Locate the cell with the specified text and output its [X, Y] center coordinate. 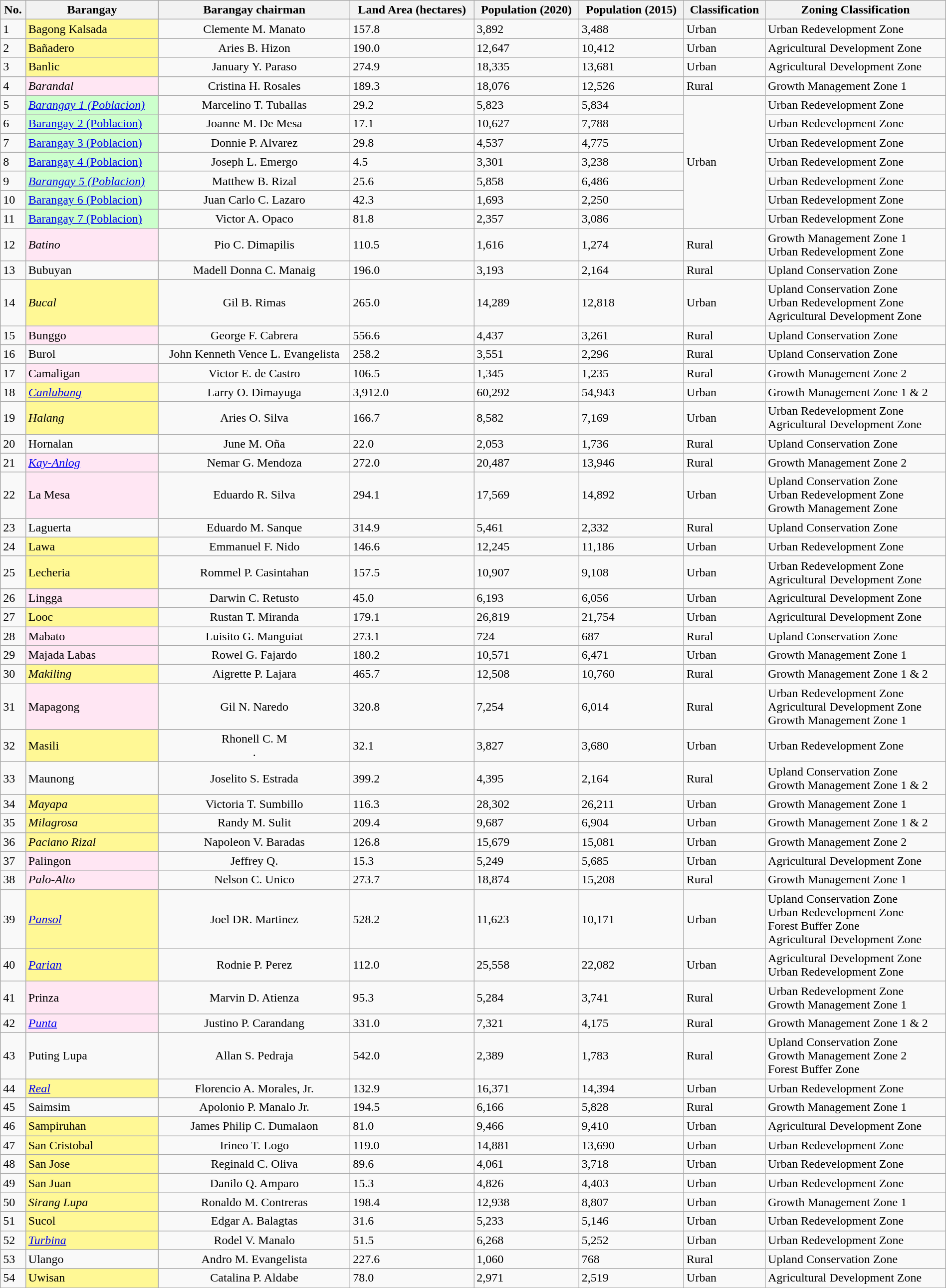
Barangay 6 (Poblacion) [92, 200]
San Juan [92, 1183]
Rodnie P. Perez [254, 965]
16 [13, 354]
29.2 [412, 105]
Prinza [92, 997]
32 [13, 746]
Parian [92, 965]
89.6 [412, 1164]
Reginald C. Oliva [254, 1164]
Cristina H. Rosales [254, 86]
Canlubang [92, 392]
3,718 [631, 1164]
25,558 [526, 965]
4,175 [631, 1023]
6,904 [631, 823]
Bagong Kalsada [92, 29]
14 [13, 303]
9 [13, 181]
June M. Oña [254, 444]
44 [13, 1088]
Pansol [92, 919]
13 [13, 270]
4.5 [412, 162]
Urban Redevelopment Zone Agricultural Development Zone [856, 418]
227.6 [412, 1259]
3,551 [526, 354]
Paciano Rizal [92, 842]
Darwin C. Retusto [254, 598]
2,250 [631, 200]
Gil B. Rimas [254, 303]
3,261 [631, 335]
San Cristobal [92, 1145]
38 [13, 880]
Nelson C. Unico [254, 880]
10,907 [526, 572]
8,807 [631, 1202]
Emmanuel F. Nido [254, 546]
1,345 [526, 373]
5,834 [631, 105]
Palingon [92, 861]
50 [13, 1202]
Makiling [92, 674]
Aigrette P. Lajara [254, 674]
January Y. Paraso [254, 67]
Bañadero [92, 48]
106.5 [412, 373]
2,296 [631, 354]
116.3 [412, 804]
27 [13, 617]
157.8 [412, 29]
Aries O. Silva [254, 418]
Rowel G. Fajardo [254, 655]
1,274 [631, 245]
John Kenneth Vence L. Evangelista [254, 354]
17 [13, 373]
Punta [92, 1023]
Rommel P. Casintahan [254, 572]
Population (2015) [631, 10]
78.0 [412, 1278]
28,302 [526, 804]
18,076 [526, 86]
Luisito G. Manguiat [254, 636]
1,060 [526, 1259]
5,828 [631, 1107]
10,627 [526, 124]
5,233 [526, 1221]
Randy M. Sulit [254, 823]
15,679 [526, 842]
22 [13, 495]
3,086 [631, 219]
Edgar A. Balagtas [254, 1221]
2 [13, 48]
3,827 [526, 746]
258.2 [412, 354]
Victoria T. Sumbillo [254, 804]
25 [13, 572]
8,582 [526, 418]
14,892 [631, 495]
Turbina [92, 1240]
3 [13, 67]
3,892 [526, 29]
Kay-Anlog [92, 463]
1,783 [631, 1055]
6,268 [526, 1240]
17,569 [526, 495]
5,685 [631, 861]
Rodel V. Manalo [254, 1240]
30 [13, 674]
James Philip C. Dumalaon [254, 1126]
5,249 [526, 861]
12,938 [526, 1202]
Victor A. Opaco [254, 219]
180.2 [412, 655]
Ulango [92, 1259]
2,389 [526, 1055]
5,823 [526, 105]
12,818 [631, 303]
189.3 [412, 86]
13,946 [631, 463]
32.1 [412, 746]
194.5 [412, 1107]
Real [92, 1088]
Sucol [92, 1221]
5 [13, 105]
1,235 [631, 373]
21 [13, 463]
Napoleon V. Baradas [254, 842]
Justino P. Carandang [254, 1023]
3,680 [631, 746]
Uwisan [92, 1278]
Saimsim [92, 1107]
Joel DR. Martinez [254, 919]
21,754 [631, 617]
Joseph L. Emergo [254, 162]
Upland Conservation Zone Urban Redevelopment ZoneAgricultural Development Zone [856, 303]
4,061 [526, 1164]
54,943 [631, 392]
28 [13, 636]
465.7 [412, 674]
Madell Donna C. Manaig [254, 270]
6,486 [631, 181]
3,193 [526, 270]
Upland Conservation ZoneUrban Redevelopment ZoneForest Buffer ZoneAgricultural Development Zone [856, 919]
272.0 [412, 463]
Donnie P. Alvarez [254, 143]
274.9 [412, 67]
47 [13, 1145]
42.3 [412, 200]
31 [13, 707]
2,357 [526, 219]
14,394 [631, 1088]
4,775 [631, 143]
12,508 [526, 674]
6,471 [631, 655]
42 [13, 1023]
Lingga [92, 598]
265.0 [412, 303]
Barangay 7 (Poblacion) [92, 219]
112.0 [412, 965]
Urban Redevelopment ZoneAgricultural Development ZoneGrowth Management Zone 1 [856, 707]
11 [13, 219]
51 [13, 1221]
Marcelino T. Tuballas [254, 105]
Population (2020) [526, 10]
Clemente M. Manato [254, 29]
331.0 [412, 1023]
Andro M. Evangelista [254, 1259]
54 [13, 1278]
Milagrosa [92, 823]
Barangay 4 (Poblacion) [92, 162]
12,245 [526, 546]
26,211 [631, 804]
4,403 [631, 1183]
37 [13, 861]
18,874 [526, 880]
12,647 [526, 48]
14,289 [526, 303]
Juan Carlo C. Lazaro [254, 200]
6 [13, 124]
Barangay 2 (Poblacion) [92, 124]
273.1 [412, 636]
1,616 [526, 245]
399.2 [412, 778]
7,788 [631, 124]
6,193 [526, 598]
Zoning Classification [856, 10]
36 [13, 842]
Eduardo R. Silva [254, 495]
Rhonell C. M. [254, 746]
3,238 [631, 162]
Classification [724, 10]
16,371 [526, 1088]
768 [631, 1259]
45 [13, 1107]
Urban Redevelopment ZoneAgricultural Development Zone [856, 572]
12,526 [631, 86]
Laguerta [92, 527]
4,826 [526, 1183]
Barangay [92, 10]
Eduardo M. Sanque [254, 527]
Ronaldo M. Contreras [254, 1202]
3,301 [526, 162]
Camaligan [92, 373]
314.9 [412, 527]
23 [13, 527]
146.6 [412, 546]
5,252 [631, 1240]
Gil N. Naredo [254, 707]
11,186 [631, 546]
7 [13, 143]
Catalina P. Aldabe [254, 1278]
Irineo T. Logo [254, 1145]
Barangay 3 (Poblacion) [92, 143]
San Jose [92, 1164]
320.8 [412, 707]
Bubuyan [92, 270]
Maunong [92, 778]
51.5 [412, 1240]
119.0 [412, 1145]
11,623 [526, 919]
7,254 [526, 707]
126.8 [412, 842]
4,395 [526, 778]
15 [13, 335]
Victor E. de Castro [254, 373]
10,171 [631, 919]
Agricultural Development ZoneUrban Redevelopment Zone [856, 965]
1,693 [526, 200]
26 [13, 598]
Looc [92, 617]
2,519 [631, 1278]
9,108 [631, 572]
4,437 [526, 335]
8 [13, 162]
Banlic [92, 67]
29 [13, 655]
18 [13, 392]
3,912.0 [412, 392]
Barangay chairman [254, 10]
1 [13, 29]
110.5 [412, 245]
724 [526, 636]
35 [13, 823]
Mapagong [92, 707]
46 [13, 1126]
2,332 [631, 527]
31.6 [412, 1221]
Masili [92, 746]
Lawa [92, 546]
556.6 [412, 335]
Batino [92, 245]
Mayapa [92, 804]
5,461 [526, 527]
20,487 [526, 463]
9,466 [526, 1126]
13,681 [631, 67]
26,819 [526, 617]
7,169 [631, 418]
Sirang Lupa [92, 1202]
Joselito S. Estrada [254, 778]
Bucal [92, 303]
24 [13, 546]
Sampiruhan [92, 1126]
10,571 [526, 655]
29.8 [412, 143]
Joanne M. De Mesa [254, 124]
12 [13, 245]
2,053 [526, 444]
52 [13, 1240]
43 [13, 1055]
Danilo Q. Amparo [254, 1183]
190.0 [412, 48]
10 [13, 200]
Florencio A. Morales, Jr. [254, 1088]
Growth Management Zone 1 Urban Redevelopment Zone [856, 245]
9,687 [526, 823]
132.9 [412, 1088]
Urban Redevelopment ZoneGrowth Management Zone 1 [856, 997]
22,082 [631, 965]
Allan S. Pedraja [254, 1055]
10,760 [631, 674]
5,858 [526, 181]
Upland Conservation ZoneGrowth Management Zone 2Forest Buffer Zone [856, 1055]
Larry O. Dimayuga [254, 392]
81.0 [412, 1126]
20 [13, 444]
34 [13, 804]
Lecheria [92, 572]
45.0 [412, 598]
Jeffrey Q. [254, 861]
49 [13, 1183]
15,081 [631, 842]
Apolonio P. Manalo Jr. [254, 1107]
6,056 [631, 598]
Burol [92, 354]
542.0 [412, 1055]
4 [13, 86]
3,741 [631, 997]
687 [631, 636]
Barandal [92, 86]
39 [13, 919]
1,736 [631, 444]
196.0 [412, 270]
33 [13, 778]
Puting Lupa [92, 1055]
17.1 [412, 124]
6,166 [526, 1107]
Matthew B. Rizal [254, 181]
13,690 [631, 1145]
Land Area (hectares) [412, 10]
5,146 [631, 1221]
14,881 [526, 1145]
40 [13, 965]
Majada Labas [92, 655]
7,321 [526, 1023]
15,208 [631, 880]
Nemar G. Mendoza [254, 463]
Rustan T. Miranda [254, 617]
179.1 [412, 617]
George F. Cabrera [254, 335]
Halang [92, 418]
Bunggo [92, 335]
Upland Conservation ZoneUrban Redevelopment ZoneGrowth Management Zone [856, 495]
Hornalan [92, 444]
157.5 [412, 572]
198.4 [412, 1202]
Palo-Alto [92, 880]
Pio C. Dimapilis [254, 245]
166.7 [412, 418]
18,335 [526, 67]
294.1 [412, 495]
3,488 [631, 29]
Barangay 5 (Poblacion) [92, 181]
81.8 [412, 219]
9,410 [631, 1126]
5,284 [526, 997]
Barangay 1 (Poblacion) [92, 105]
Marvin D. Atienza [254, 997]
53 [13, 1259]
No. [13, 10]
Mabato [92, 636]
22.0 [412, 444]
209.4 [412, 823]
60,292 [526, 392]
4,537 [526, 143]
25.6 [412, 181]
528.2 [412, 919]
41 [13, 997]
10,412 [631, 48]
48 [13, 1164]
Aries B. Hizon [254, 48]
273.7 [412, 880]
2,971 [526, 1278]
95.3 [412, 997]
Upland Conservation ZoneGrowth Management Zone 1 & 2 [856, 778]
6,014 [631, 707]
La Mesa [92, 495]
19 [13, 418]
